From the cell containing the given text, extract its center point as (x, y) coordinate. 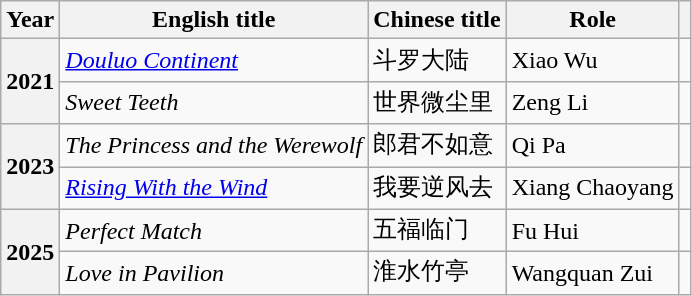
Xiang Chaoyang (592, 188)
世界微尘里 (437, 102)
Douluo Continent (214, 60)
Year (30, 20)
我要逆风去 (437, 188)
Qi Pa (592, 146)
Love in Pavilion (214, 274)
Chinese title (437, 20)
Zeng Li (592, 102)
Sweet Teeth (214, 102)
2023 (30, 166)
郎君不如意 (437, 146)
五福临门 (437, 230)
Fu Hui (592, 230)
Perfect Match (214, 230)
2025 (30, 252)
Xiao Wu (592, 60)
2021 (30, 82)
Rising With the Wind (214, 188)
淮水竹亭 (437, 274)
Role (592, 20)
The Princess and the Werewolf (214, 146)
English title (214, 20)
斗罗大陆 (437, 60)
Wangquan Zui (592, 274)
